Provide the [x, y] coordinate of the cell's center where the given text is located.  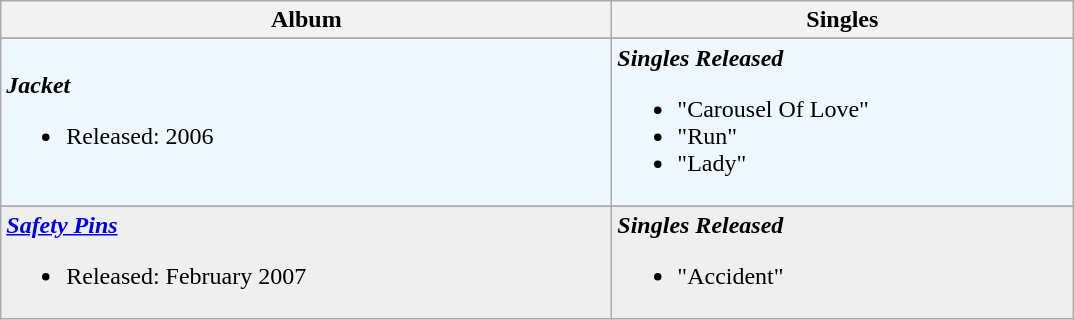
Singles Released"Carousel Of Love""Run""Lady" [842, 122]
Singles Released"Accident" [842, 262]
Safety PinsReleased: February 2007 [306, 262]
JacketReleased: 2006 [306, 122]
Album [306, 20]
Singles [842, 20]
